Search for the cell housing the specified text and yield its (X, Y) center coordinate. 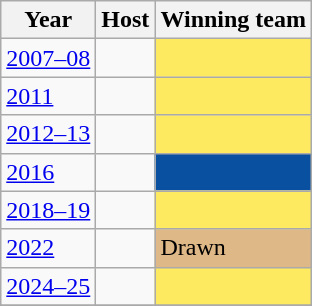
2016 (48, 172)
2024–25 (48, 286)
Winning team (234, 20)
2022 (48, 248)
Year (48, 20)
2012–13 (48, 134)
Drawn (234, 248)
Host (126, 20)
2007–08 (48, 58)
2018–19 (48, 210)
2011 (48, 96)
